Pinpoint the cell where the given text exists, returning its (x, y) midpoint coordinate. 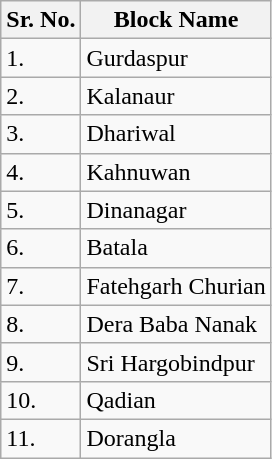
Batala (176, 248)
5. (41, 210)
8. (41, 324)
Dorangla (176, 438)
Qadian (176, 400)
10. (41, 400)
Kahnuwan (176, 172)
7. (41, 286)
9. (41, 362)
1. (41, 58)
Gurdaspur (176, 58)
2. (41, 96)
Sr. No. (41, 20)
Dera Baba Nanak (176, 324)
Dinanagar (176, 210)
Fatehgarh Churian (176, 286)
Kalanaur (176, 96)
11. (41, 438)
6. (41, 248)
3. (41, 134)
4. (41, 172)
Sri Hargobindpur (176, 362)
Block Name (176, 20)
Dhariwal (176, 134)
